Pinpoint the cell where the given text exists, returning its (x, y) midpoint coordinate. 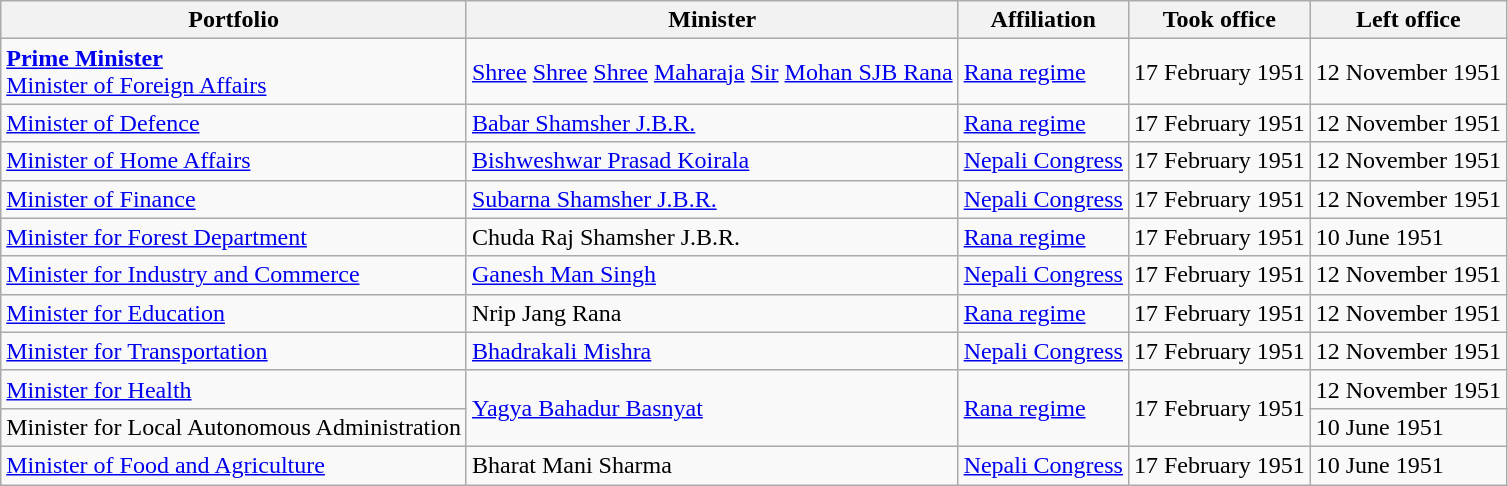
Minister for Forest Department (234, 237)
Babar Shamsher J.B.R. (712, 123)
Minister of Home Affairs (234, 161)
Minister of Defence (234, 123)
Shree Shree Shree Maharaja Sir Mohan SJB Rana (712, 72)
Left office (1408, 20)
Ganesh Man Singh (712, 275)
Minister for Transportation (234, 351)
Minister (712, 20)
Portfolio (234, 20)
Minister of Food and Agriculture (234, 465)
Yagya Bahadur Basnyat (712, 408)
Bhadrakali Mishra (712, 351)
Minister for Local Autonomous Administration (234, 427)
Nrip Jang Rana (712, 313)
Minister for Education (234, 313)
Minister for Health (234, 389)
Affiliation (1043, 20)
Subarna Shamsher J.B.R. (712, 199)
Took office (1219, 20)
Minister for Industry and Commerce (234, 275)
Minister of Finance (234, 199)
Chuda Raj Shamsher J.B.R. (712, 237)
Prime MinisterMinister of Foreign Affairs (234, 72)
Bishweshwar Prasad Koirala (712, 161)
Bharat Mani Sharma (712, 465)
